From the cell containing the given text, extract its center point as (X, Y) coordinate. 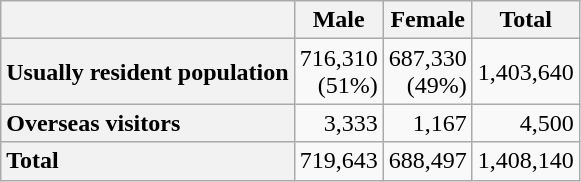
3,333 (338, 123)
1,408,140 (526, 161)
4,500 (526, 123)
Female (428, 20)
688,497 (428, 161)
Male (338, 20)
Overseas visitors (148, 123)
1,167 (428, 123)
687,330(49%) (428, 72)
719,643 (338, 161)
716,310(51%) (338, 72)
Usually resident population (148, 72)
1,403,640 (526, 72)
